Scan for the cell matching the given text and deliver its (X, Y) coordinate at center. 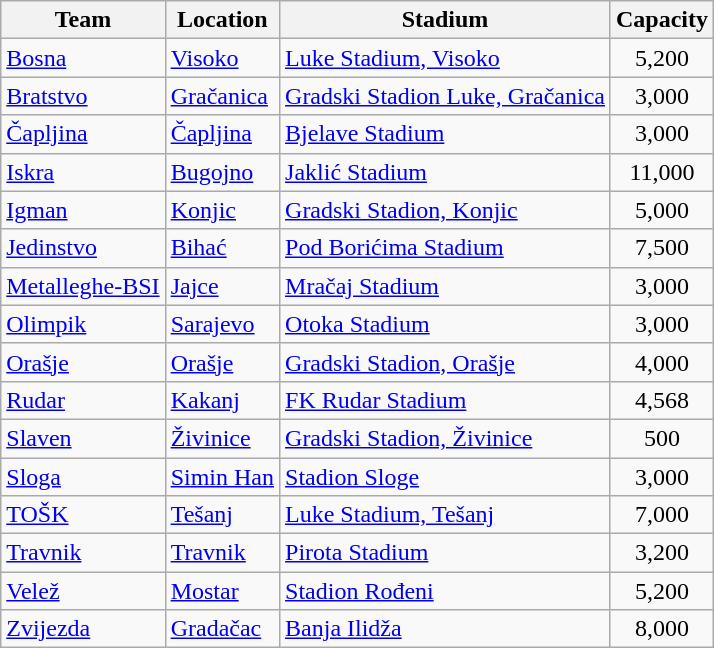
Stadion Rođeni (446, 591)
Simin Han (222, 477)
Konjic (222, 210)
Kakanj (222, 400)
Capacity (662, 20)
Rudar (83, 400)
Luke Stadium, Tešanj (446, 515)
Tešanj (222, 515)
Bugojno (222, 172)
5,000 (662, 210)
500 (662, 438)
Mračaj Stadium (446, 286)
Igman (83, 210)
Mostar (222, 591)
Sloga (83, 477)
Velež (83, 591)
Visoko (222, 58)
Zvijezda (83, 629)
Slaven (83, 438)
11,000 (662, 172)
Sarajevo (222, 324)
Gradačac (222, 629)
Bratstvo (83, 96)
Otoka Stadium (446, 324)
Bosna (83, 58)
Stadion Sloge (446, 477)
TOŠK (83, 515)
Jajce (222, 286)
Gradski Stadion, Živinice (446, 438)
Gradski Stadion, Orašje (446, 362)
Location (222, 20)
Gradski Stadion Luke, Gračanica (446, 96)
Metalleghe-BSI (83, 286)
Pod Borićima Stadium (446, 248)
Olimpik (83, 324)
Bjelave Stadium (446, 134)
Banja Ilidža (446, 629)
3,200 (662, 553)
FK Rudar Stadium (446, 400)
Luke Stadium, Visoko (446, 58)
Jaklić Stadium (446, 172)
Team (83, 20)
Gračanica (222, 96)
4,000 (662, 362)
8,000 (662, 629)
Jedinstvo (83, 248)
Živinice (222, 438)
Gradski Stadion, Konjic (446, 210)
4,568 (662, 400)
Bihać (222, 248)
Stadium (446, 20)
7,000 (662, 515)
Iskra (83, 172)
Pirota Stadium (446, 553)
7,500 (662, 248)
